Find where the given text appears and provide that cell's center as (X, Y) coordinate. 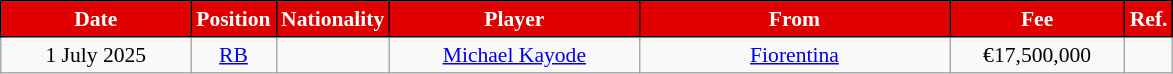
Position (234, 19)
Player (514, 19)
From (794, 19)
1 July 2025 (96, 55)
€17,500,000 (1038, 55)
Date (96, 19)
Michael Kayode (514, 55)
Fee (1038, 19)
Ref. (1149, 19)
Fiorentina (794, 55)
RB (234, 55)
Nationality (332, 19)
